Return the (X, Y) coordinate for the center point of the cell that contains the specified text.  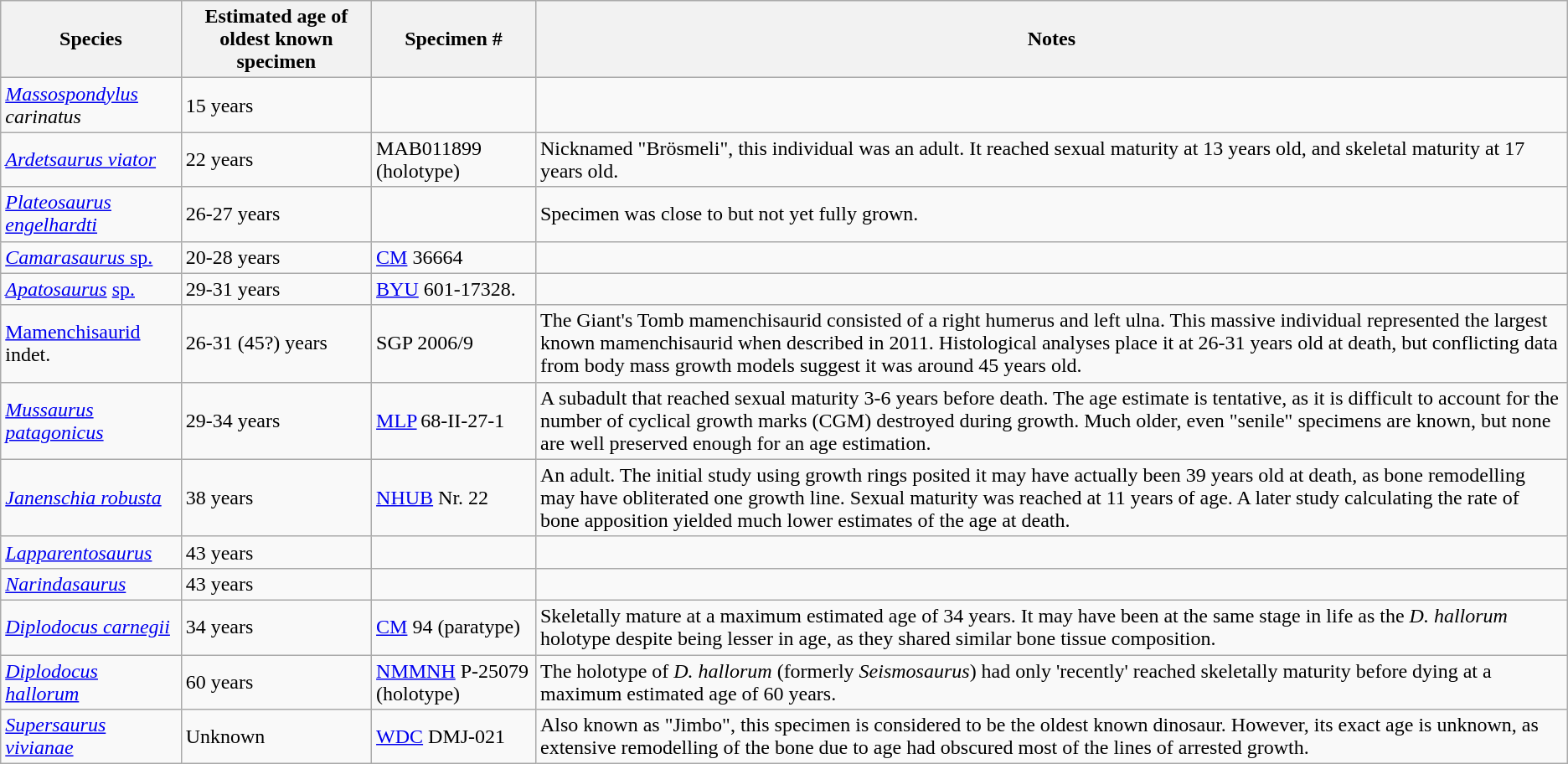
15 years (276, 106)
60 years (276, 682)
29-31 years (276, 289)
34 years (276, 627)
CM 36664 (454, 257)
20-28 years (276, 257)
Specimen was close to but not yet fully grown. (1051, 214)
Apatosaurus sp. (90, 289)
SGP 2006/9 (454, 343)
CM 94 (paratype) (454, 627)
38 years (276, 498)
NHUB Nr. 22 (454, 498)
Narindasaurus (90, 584)
Camarasaurus sp. (90, 257)
NMMNH P-25079 (holotype) (454, 682)
Ardetsaurus viator (90, 159)
Mussaurus patagonicus (90, 421)
22 years (276, 159)
Janenschia robusta (90, 498)
Diplodocus hallorum (90, 682)
26-31 (45?) years (276, 343)
Mamenchisaurid indet. (90, 343)
WDC DMJ-021 (454, 737)
MLP 68-II-27-1 (454, 421)
Massospondylus carinatus (90, 106)
BYU 601-17328. (454, 289)
Notes (1051, 39)
Diplodocus carnegii (90, 627)
Specimen # (454, 39)
29-34 years (276, 421)
26-27 years (276, 214)
Estimated age of oldest known specimen (276, 39)
Species (90, 39)
Lapparentosaurus (90, 552)
MAB011899 (holotype) (454, 159)
Plateosaurus engelhardti (90, 214)
Supersaurus vivianae (90, 737)
Nicknamed "Brösmeli", this individual was an adult. It reached sexual maturity at 13 years old, and skeletal maturity at 17 years old. (1051, 159)
Unknown (276, 737)
